Scan for the cell matching the given text and deliver its [X, Y] coordinate at center. 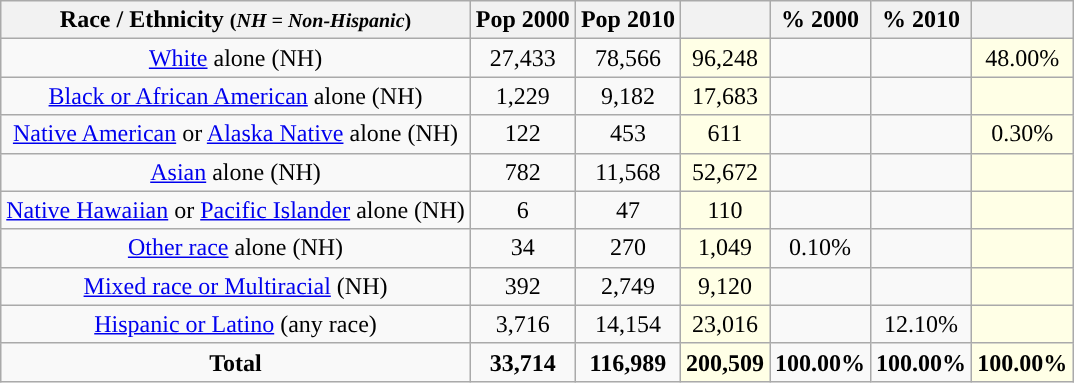
2,749 [628, 286]
Asian alone (NH) [236, 172]
0.10% [820, 248]
122 [522, 134]
200,509 [724, 362]
392 [522, 286]
Total [236, 362]
270 [628, 248]
Pop 2000 [522, 20]
23,016 [724, 324]
Native Hawaiian or Pacific Islander alone (NH) [236, 210]
% 2010 [922, 20]
453 [628, 134]
782 [522, 172]
Pop 2010 [628, 20]
Mixed race or Multiracial (NH) [236, 286]
611 [724, 134]
14,154 [628, 324]
Hispanic or Latino (any race) [236, 324]
3,716 [522, 324]
34 [522, 248]
96,248 [724, 58]
1,049 [724, 248]
% 2000 [820, 20]
33,714 [522, 362]
Other race alone (NH) [236, 248]
6 [522, 210]
52,672 [724, 172]
17,683 [724, 96]
9,182 [628, 96]
27,433 [522, 58]
11,568 [628, 172]
1,229 [522, 96]
116,989 [628, 362]
110 [724, 210]
White alone (NH) [236, 58]
9,120 [724, 286]
47 [628, 210]
48.00% [1022, 58]
12.10% [922, 324]
78,566 [628, 58]
0.30% [1022, 134]
Native American or Alaska Native alone (NH) [236, 134]
Race / Ethnicity (NH = Non-Hispanic) [236, 20]
Black or African American alone (NH) [236, 96]
